Search for the cell housing the specified text and yield its (X, Y) center coordinate. 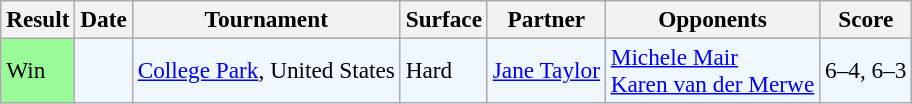
Hard (444, 70)
Michele Mair Karen van der Merwe (712, 70)
Surface (444, 19)
Result (38, 19)
Partner (546, 19)
Score (866, 19)
Date (104, 19)
Win (38, 70)
Opponents (712, 19)
Jane Taylor (546, 70)
6–4, 6–3 (866, 70)
Tournament (266, 19)
College Park, United States (266, 70)
